Extract the (X, Y) coordinate from the center of the cell holding the provided text.  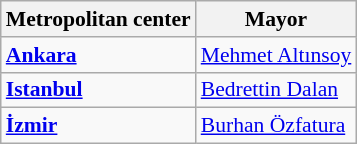
Bedrettin Dalan (276, 90)
Istanbul (98, 90)
Mayor (276, 19)
Burhan Özfatura (276, 126)
Ankara (98, 55)
İzmir (98, 126)
Metropolitan center (98, 19)
Mehmet Altınsoy (276, 55)
